Scan for the cell matching the given text and deliver its (X, Y) coordinate at center. 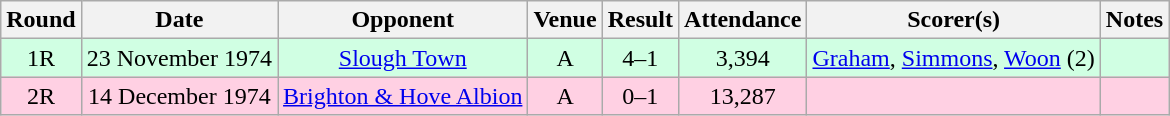
Venue (565, 20)
3,394 (743, 58)
23 November 1974 (179, 58)
0–1 (640, 96)
Date (179, 20)
Graham, Simmons, Woon (2) (954, 58)
Brighton & Hove Albion (403, 96)
Opponent (403, 20)
Attendance (743, 20)
2R (41, 96)
Slough Town (403, 58)
4–1 (640, 58)
Notes (1134, 20)
1R (41, 58)
13,287 (743, 96)
Result (640, 20)
Round (41, 20)
14 December 1974 (179, 96)
Scorer(s) (954, 20)
